Pinpoint the cell where the given text exists, returning its [X, Y] midpoint coordinate. 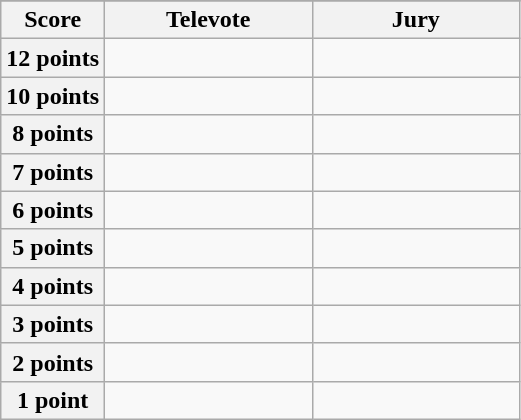
Score [53, 20]
10 points [53, 96]
3 points [53, 324]
Televote [209, 20]
4 points [53, 286]
8 points [53, 134]
7 points [53, 172]
Jury [416, 20]
1 point [53, 400]
12 points [53, 58]
6 points [53, 210]
2 points [53, 362]
5 points [53, 248]
